Identify which cell holds the provided text, then report its [x, y] central coordinate. 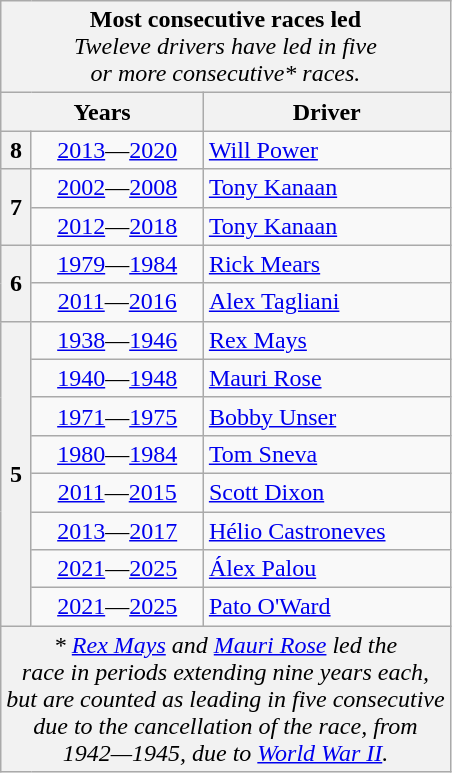
Years [102, 112]
1979—1984 [117, 264]
Bobby Unser [326, 416]
8 [16, 150]
5 [16, 473]
Scott Dixon [326, 492]
2011—2016 [117, 302]
Rick Mears [326, 264]
Driver [326, 112]
1980—1984 [117, 454]
2013—2017 [117, 531]
2012—2018 [117, 226]
7 [16, 207]
2013—2020 [117, 150]
Alex Tagliani [326, 302]
Hélio Castroneves [326, 531]
1971—1975 [117, 416]
6 [16, 283]
Most consecutive races ledTweleve drivers have led in fiveor more consecutive* races. [226, 47]
1938—1946 [117, 340]
Tom Sneva [326, 454]
Rex Mays [326, 340]
2002—2008 [117, 188]
Will Power [326, 150]
Pato O'Ward [326, 607]
1940—1948 [117, 378]
2011—2015 [117, 492]
Mauri Rose [326, 378]
Álex Palou [326, 569]
